Return the [X, Y] coordinate for the center point of the cell that contains the specified text.  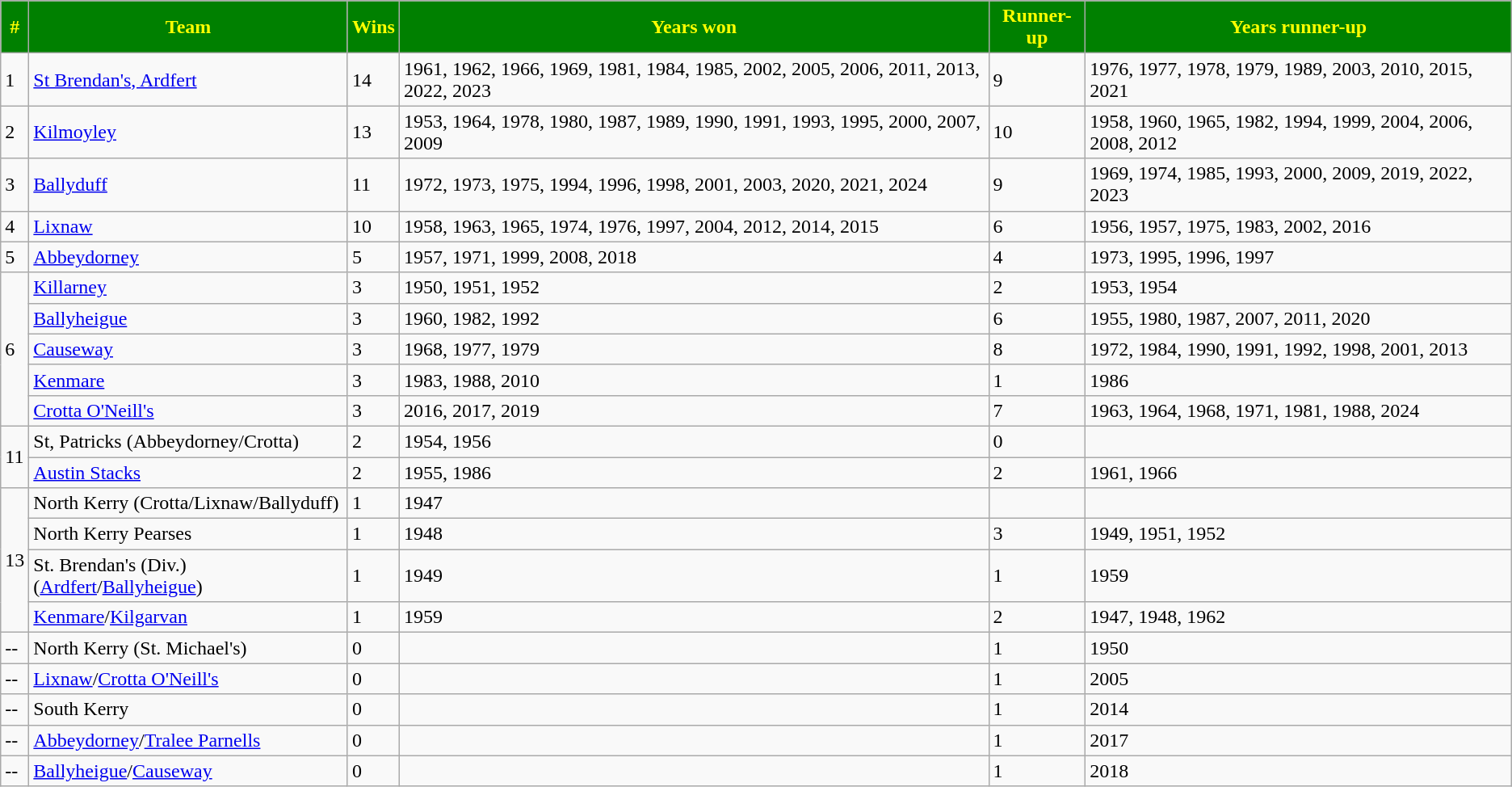
Crotta O'Neill's [189, 410]
1953, 1954 [1299, 288]
Ballyheigue/Causeway [189, 771]
St Brendan's, Ardfert [189, 79]
South Kerry [189, 709]
14 [373, 79]
1957, 1971, 1999, 2008, 2018 [694, 257]
2016, 2017, 2019 [694, 410]
Abbeydorney [189, 257]
1972, 1984, 1990, 1991, 1992, 1998, 2001, 2013 [1299, 349]
1954, 1956 [694, 441]
1949 [694, 575]
Ballyheigue [189, 318]
1961, 1966 [1299, 473]
Wins [373, 27]
1960, 1982, 1992 [694, 318]
1973, 1995, 1996, 1997 [1299, 257]
1956, 1957, 1975, 1983, 2002, 2016 [1299, 226]
1961, 1962, 1966, 1969, 1981, 1984, 1985, 2002, 2005, 2006, 2011, 2013, 2022, 2023 [694, 79]
1986 [1299, 380]
# [15, 27]
North Kerry Pearses [189, 534]
1972, 1973, 1975, 1994, 1996, 1998, 2001, 2003, 2020, 2021, 2024 [694, 184]
1955, 1986 [694, 473]
1947 [694, 503]
1955, 1980, 1987, 2007, 2011, 2020 [1299, 318]
Kilmoyley [189, 133]
Team [189, 27]
1958, 1960, 1965, 1982, 1994, 1999, 2004, 2006, 2008, 2012 [1299, 133]
1949, 1951, 1952 [1299, 534]
1950 [1299, 648]
Lixnaw/Crotta O'Neill's [189, 679]
2017 [1299, 740]
Years won [694, 27]
1963, 1964, 1968, 1971, 1981, 1988, 2024 [1299, 410]
1969, 1974, 1985, 1993, 2000, 2009, 2019, 2022, 2023 [1299, 184]
1947, 1948, 1962 [1299, 617]
St, Patricks (Abbeydorney/Crotta) [189, 441]
Killarney [189, 288]
Austin Stacks [189, 473]
Runner-up [1037, 27]
2005 [1299, 679]
1983, 1988, 2010 [694, 380]
Lixnaw [189, 226]
Years runner-up [1299, 27]
1950, 1951, 1952 [694, 288]
1958, 1963, 1965, 1974, 1976, 1997, 2004, 2012, 2014, 2015 [694, 226]
North Kerry (St. Michael's) [189, 648]
2014 [1299, 709]
2018 [1299, 771]
Abbeydorney/Tralee Parnells [189, 740]
St. Brendan's (Div.) (Ardfert/Ballyheigue) [189, 575]
Kenmare/Kilgarvan [189, 617]
North Kerry (Crotta/Lixnaw/Ballyduff) [189, 503]
1953, 1964, 1978, 1980, 1987, 1989, 1990, 1991, 1993, 1995, 2000, 2007, 2009 [694, 133]
1976, 1977, 1978, 1979, 1989, 2003, 2010, 2015, 2021 [1299, 79]
7 [1037, 410]
Ballyduff [189, 184]
1968, 1977, 1979 [694, 349]
Kenmare [189, 380]
1948 [694, 534]
Causeway [189, 349]
8 [1037, 349]
